Provide the (X, Y) coordinate of the cell's center where the given text is located.  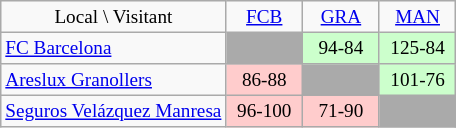
FC Barcelona (114, 48)
MAN (418, 17)
96-100 (264, 111)
FCB (264, 17)
Local \ Visitant (114, 17)
94-84 (342, 48)
GRA (342, 17)
101-76 (418, 80)
125-84 (418, 48)
86-88 (264, 80)
Seguros Velázquez Manresa (114, 111)
71-90 (342, 111)
Areslux Granollers (114, 80)
